Find where the given text appears and provide that cell's center as (X, Y) coordinate. 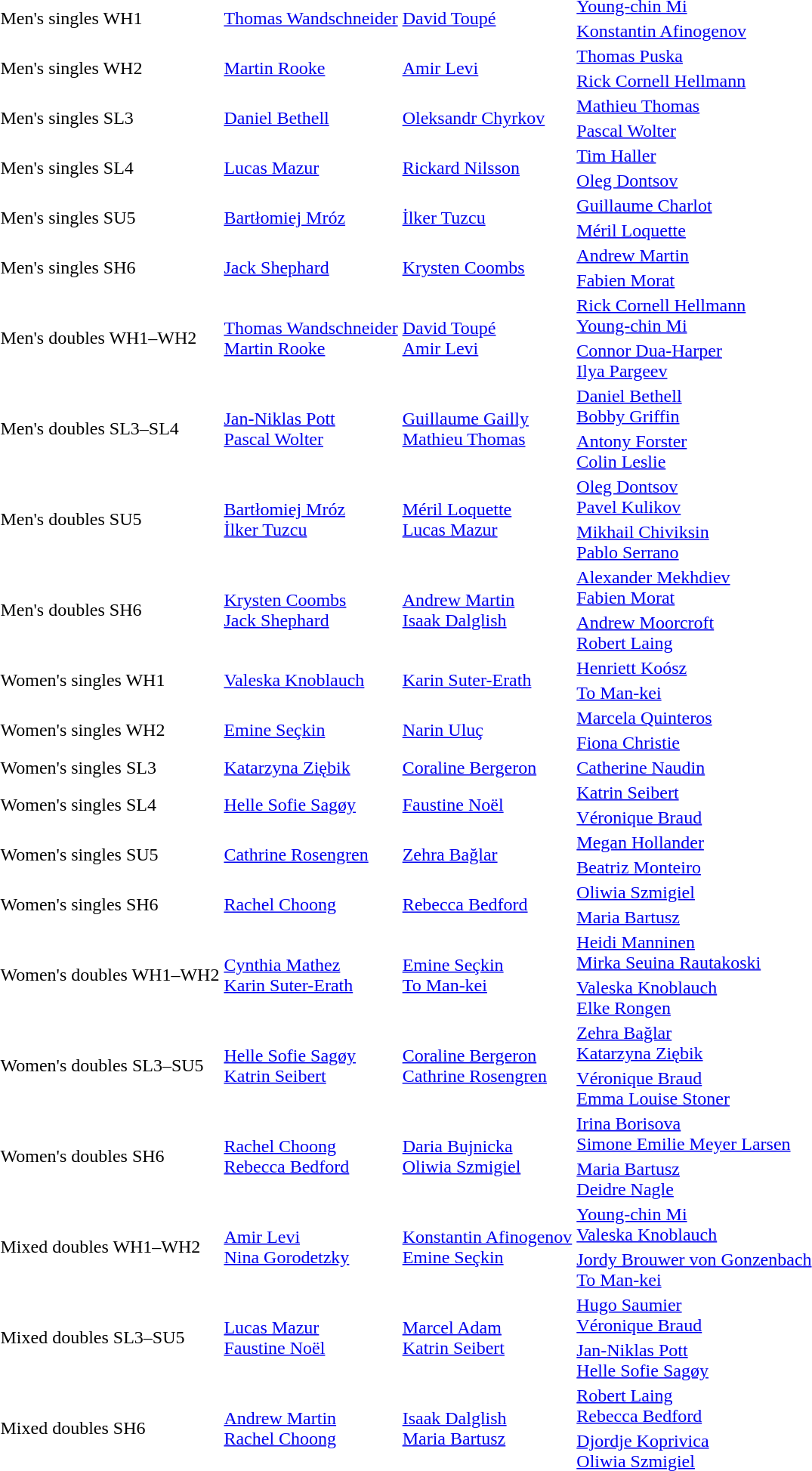
Méril Loquette Lucas Mazur (487, 520)
Helle Sofie Sagøy Katrin Seibert (311, 1065)
Bartłomiej Mróz (311, 218)
Coraline Bergeron (487, 768)
İlker Tuzcu (487, 218)
Daniel Bethell (311, 118)
Amir Levi (487, 68)
Lucas Mazur (311, 168)
Rebecca Bedford (487, 905)
Marcel Adam Katrin Seibert (487, 1337)
Martin Rooke (311, 68)
Rachel Choong (311, 905)
Karin Suter-Erath (487, 680)
Amir Levi Nina Gorodetzky (311, 1247)
Jack Shephard (311, 267)
Emine Seçkin (311, 730)
Krysten Coombs (487, 267)
Guillaume Gailly Mathieu Thomas (487, 429)
Andrew Martin Isaak Dalglish (487, 610)
Jan-Niklas Pott Pascal Wolter (311, 429)
Valeska Knoblauch (311, 680)
Emine Seçkin To Man-kei (487, 975)
Daria Bujnicka Oliwia Szmigiel (487, 1156)
Oleksandr Chyrkov (487, 118)
Helle Sofie Sagøy (311, 805)
Katarzyna Ziębik (311, 768)
David Toupé Amir Levi (487, 338)
Konstantin Afinogenov Emine Seçkin (487, 1247)
Lucas Mazur Faustine Noël (311, 1337)
Coraline Bergeron Cathrine Rosengren (487, 1065)
Narin Uluç (487, 730)
Cynthia Mathez Karin Suter-Erath (311, 975)
Rachel Choong Rebecca Bedford (311, 1156)
Thomas Wandschneider Martin Rooke (311, 338)
Krysten Coombs Jack Shephard (311, 610)
Rickard Nilsson (487, 168)
Cathrine Rosengren (311, 855)
Faustine Noël (487, 805)
Bartłomiej Mróz İlker Tuzcu (311, 520)
Zehra Bağlar (487, 855)
